Return the [x, y] coordinate for the center point of the cell that contains the specified text.  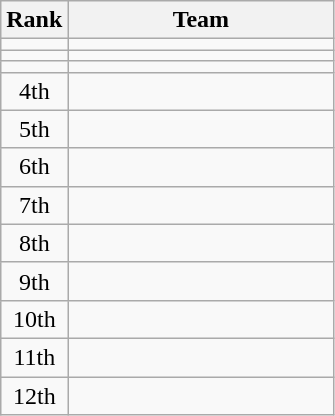
8th [34, 243]
11th [34, 357]
4th [34, 91]
12th [34, 395]
9th [34, 281]
6th [34, 167]
10th [34, 319]
Rank [34, 20]
Team [201, 20]
5th [34, 129]
7th [34, 205]
